Find where the given text appears and provide that cell's center as (X, Y) coordinate. 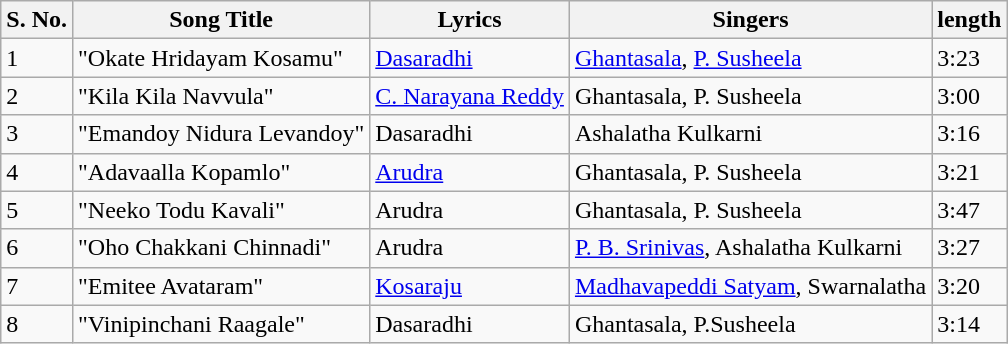
7 (37, 286)
3:47 (970, 210)
"Emandoy Nidura Levandoy" (220, 134)
Ashalatha Kulkarni (750, 134)
"Emitee Avataram" (220, 286)
P. B. Srinivas, Ashalatha Kulkarni (750, 248)
6 (37, 248)
3:16 (970, 134)
3 (37, 134)
3:20 (970, 286)
"Neeko Todu Kavali" (220, 210)
3:27 (970, 248)
3:00 (970, 96)
3:14 (970, 324)
4 (37, 172)
1 (37, 58)
C. Narayana Reddy (470, 96)
"Vinipinchani Raagale" (220, 324)
3:21 (970, 172)
Song Title (220, 20)
length (970, 20)
Lyrics (470, 20)
"Okate Hridayam Kosamu" (220, 58)
3:23 (970, 58)
Madhavapeddi Satyam, Swarnalatha (750, 286)
"Adavaalla Kopamlo" (220, 172)
Kosaraju (470, 286)
"Kila Kila Navvula" (220, 96)
Singers (750, 20)
S. No. (37, 20)
2 (37, 96)
"Oho Chakkani Chinnadi" (220, 248)
5 (37, 210)
8 (37, 324)
Ghantasala, P.Susheela (750, 324)
